Determine the [X, Y] coordinate at the center of the cell enclosing the given text.  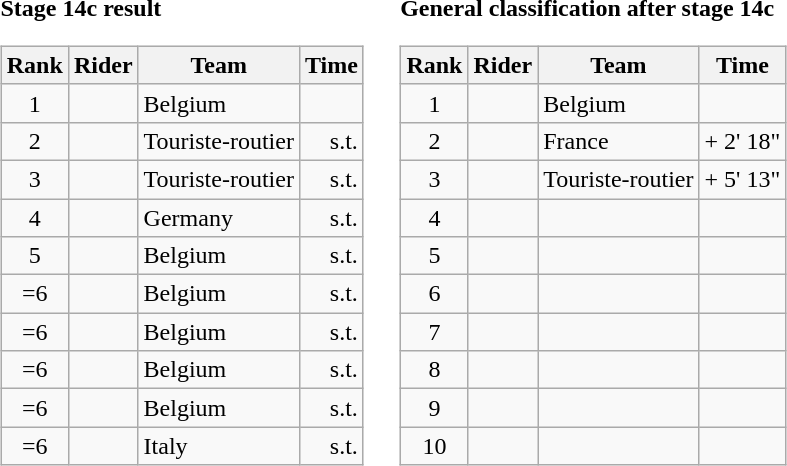
8 [434, 370]
+ 5' 13" [742, 179]
7 [434, 332]
Germany [218, 217]
6 [434, 294]
9 [434, 408]
France [618, 141]
10 [434, 446]
Italy [218, 446]
+ 2' 18" [742, 141]
